Return [X, Y] of the center of cell containing provided text 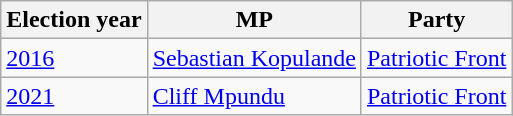
Party [436, 20]
Sebastian Kopulande [254, 58]
Election year [74, 20]
2021 [74, 96]
2016 [74, 58]
MP [254, 20]
Cliff Mpundu [254, 96]
